Pinpoint the cell where the given text exists, returning its (X, Y) midpoint coordinate. 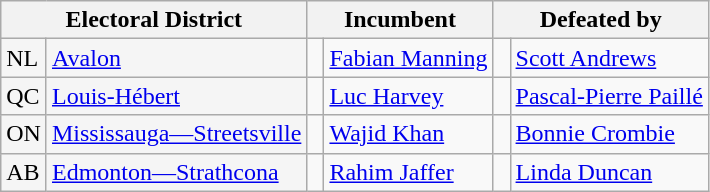
NL (24, 58)
Louis-Hébert (176, 96)
Avalon (176, 58)
Rahim Jaffer (408, 172)
QC (24, 96)
Linda Duncan (609, 172)
AB (24, 172)
Scott Andrews (609, 58)
Pascal-Pierre Paillé (609, 96)
ON (24, 134)
Incumbent (400, 20)
Bonnie Crombie (609, 134)
Electoral District (154, 20)
Wajid Khan (408, 134)
Fabian Manning (408, 58)
Defeated by (600, 20)
Edmonton—Strathcona (176, 172)
Luc Harvey (408, 96)
Mississauga—Streetsville (176, 134)
